Search for the cell housing the specified text and yield its [X, Y] center coordinate. 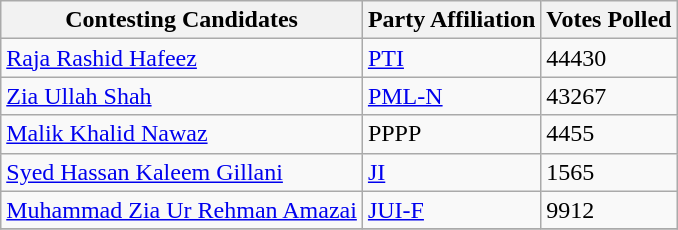
PPPP [451, 134]
Votes Polled [609, 20]
Raja Rashid Hafeez [182, 58]
43267 [609, 96]
JUI-F [451, 210]
Contesting Candidates [182, 20]
1565 [609, 172]
PML-N [451, 96]
44430 [609, 58]
PTI [451, 58]
Party Affiliation [451, 20]
Muhammad Zia Ur Rehman Amazai [182, 210]
JI [451, 172]
4455 [609, 134]
9912 [609, 210]
Malik Khalid Nawaz [182, 134]
Zia Ullah Shah [182, 96]
Syed Hassan Kaleem Gillani [182, 172]
